Return the [X, Y] coordinate for the center point of the cell that contains the specified text.  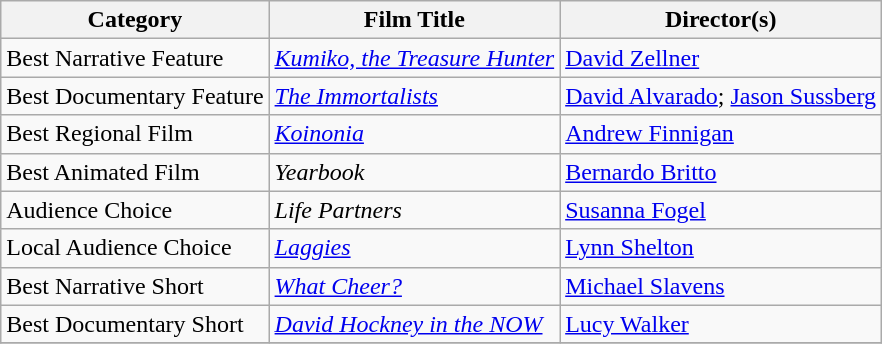
Susanna Fogel [721, 210]
Best Documentary Short [135, 324]
Andrew Finnigan [721, 134]
Laggies [414, 248]
Category [135, 20]
The Immortalists [414, 96]
Best Documentary Feature [135, 96]
Best Animated Film [135, 172]
Koinonia [414, 134]
Audience Choice [135, 210]
Best Narrative Feature [135, 58]
Kumiko, the Treasure Hunter [414, 58]
Life Partners [414, 210]
Best Narrative Short [135, 286]
Bernardo Britto [721, 172]
Director(s) [721, 20]
Local Audience Choice [135, 248]
Film Title [414, 20]
David Zellner [721, 58]
Best Regional Film [135, 134]
Michael Slavens [721, 286]
Lucy Walker [721, 324]
What Cheer? [414, 286]
David Hockney in the NOW [414, 324]
Yearbook [414, 172]
Lynn Shelton [721, 248]
David Alvarado; Jason Sussberg [721, 96]
